Return the [x, y] coordinate for the center point of the cell that contains the specified text.  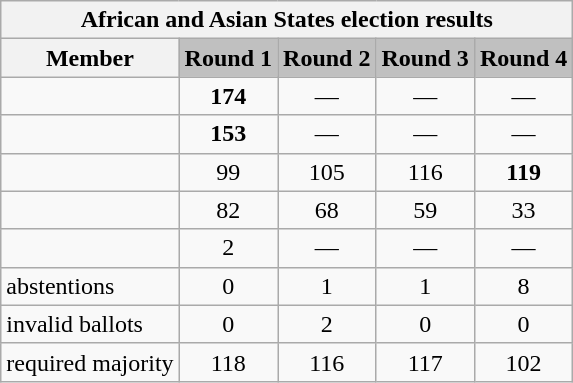
African and Asian States election results [287, 20]
119 [523, 172]
invalid ballots [90, 324]
102 [523, 362]
117 [425, 362]
33 [523, 210]
Round 4 [523, 58]
174 [228, 96]
Round 2 [327, 58]
abstentions [90, 286]
Round 1 [228, 58]
118 [228, 362]
153 [228, 134]
105 [327, 172]
99 [228, 172]
68 [327, 210]
required majority [90, 362]
8 [523, 286]
Round 3 [425, 58]
59 [425, 210]
Member [90, 58]
82 [228, 210]
